Return (X, Y) of the center of cell containing provided text 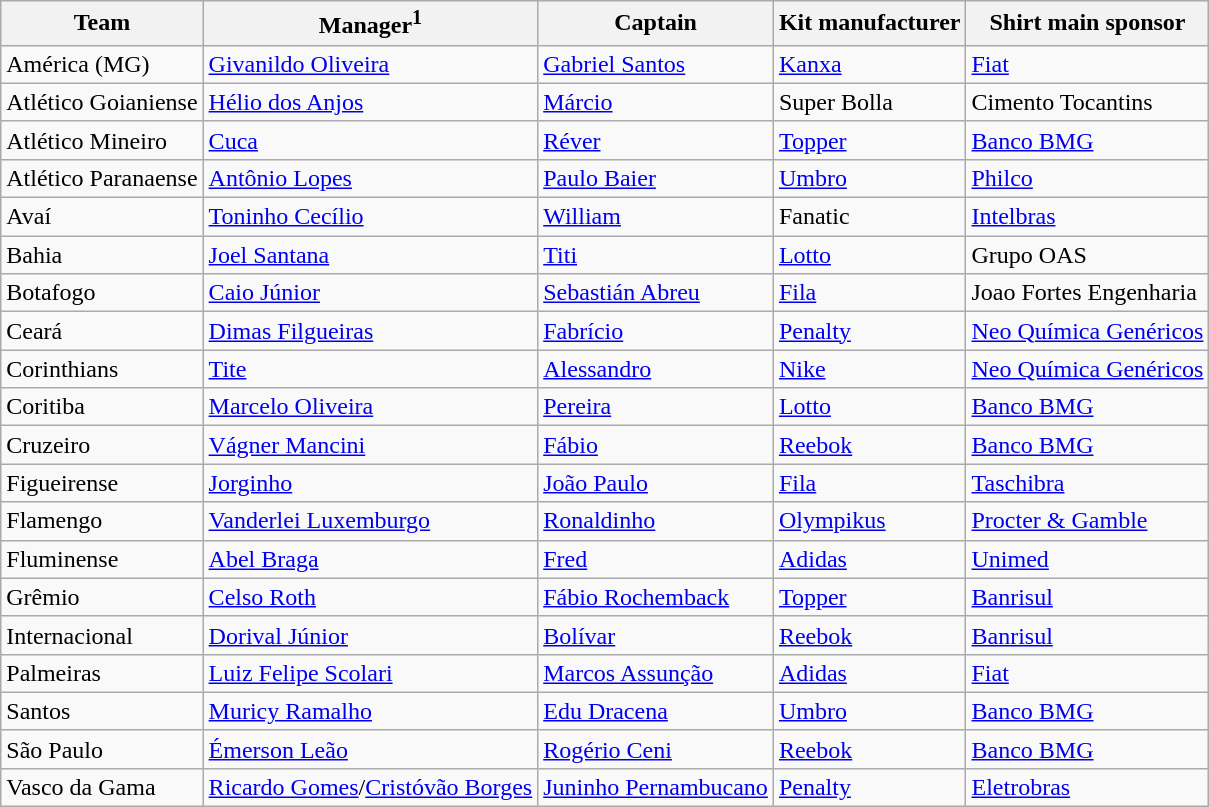
Eletrobras (1088, 787)
Joel Santana (370, 255)
Internacional (102, 635)
Titi (656, 255)
Grupo OAS (1088, 255)
Ricardo Gomes/Cristóvão Borges (370, 787)
Figueirense (102, 483)
Manager1 (370, 24)
Bolívar (656, 635)
Avaí (102, 217)
Palmeiras (102, 673)
Shirt main sponsor (1088, 24)
Jorginho (370, 483)
Celso Roth (370, 597)
Cruzeiro (102, 445)
Rogério Ceni (656, 749)
Bahia (102, 255)
Fluminense (102, 559)
Cuca (370, 140)
Marcelo Oliveira (370, 407)
Vasco da Gama (102, 787)
Luiz Felipe Scolari (370, 673)
Joao Fortes Engenharia (1088, 293)
João Paulo (656, 483)
Super Bolla (870, 102)
Coritiba (102, 407)
Atlético Goianiense (102, 102)
Grêmio (102, 597)
Réver (656, 140)
Ronaldinho (656, 521)
Pereira (656, 407)
Vágner Mancini (370, 445)
Captain (656, 24)
Hélio dos Anjos (370, 102)
Sebastián Abreu (656, 293)
Fanatic (870, 217)
Flamengo (102, 521)
Muricy Ramalho (370, 711)
Alessandro (656, 369)
Ceará (102, 331)
Atlético Mineiro (102, 140)
Émerson Leão (370, 749)
Fábio Rochemback (656, 597)
Caio Júnior (370, 293)
Kit manufacturer (870, 24)
Team (102, 24)
Paulo Baier (656, 178)
Toninho Cecílio (370, 217)
Nike (870, 369)
Antônio Lopes (370, 178)
Taschibra (1088, 483)
Atlético Paranaense (102, 178)
Dorival Júnior (370, 635)
Santos (102, 711)
Tite (370, 369)
Dimas Filgueiras (370, 331)
Fred (656, 559)
Procter & Gamble (1088, 521)
Edu Dracena (656, 711)
Botafogo (102, 293)
Corinthians (102, 369)
Fabrício (656, 331)
Fábio (656, 445)
Cimento Tocantins (1088, 102)
Philco (1088, 178)
William (656, 217)
América (MG) (102, 64)
Kanxa (870, 64)
Intelbras (1088, 217)
Unimed (1088, 559)
Givanildo Oliveira (370, 64)
Juninho Pernambucano (656, 787)
Olympikus (870, 521)
Vanderlei Luxemburgo (370, 521)
Abel Braga (370, 559)
Gabriel Santos (656, 64)
Márcio (656, 102)
São Paulo (102, 749)
Marcos Assunção (656, 673)
